From the cell containing the given text, extract its center point as (x, y) coordinate. 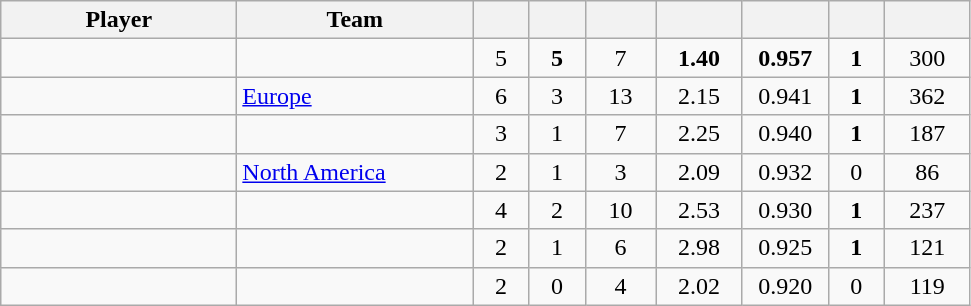
North America (355, 172)
300 (927, 58)
121 (927, 248)
10 (620, 210)
2.98 (699, 248)
86 (927, 172)
119 (927, 286)
2.02 (699, 286)
0.920 (785, 286)
13 (620, 96)
0.932 (785, 172)
2.25 (699, 134)
0.940 (785, 134)
0.941 (785, 96)
0.925 (785, 248)
Player (119, 20)
Team (355, 20)
0.957 (785, 58)
237 (927, 210)
Europe (355, 96)
187 (927, 134)
0.930 (785, 210)
2.15 (699, 96)
2.53 (699, 210)
362 (927, 96)
1.40 (699, 58)
2.09 (699, 172)
